From the cell containing the given text, extract its center point as (x, y) coordinate. 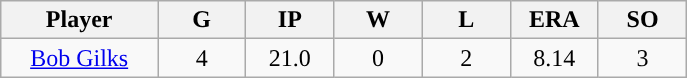
4 (202, 58)
21.0 (290, 58)
W (378, 20)
Player (80, 20)
G (202, 20)
L (466, 20)
2 (466, 58)
3 (642, 58)
8.14 (554, 58)
IP (290, 20)
ERA (554, 20)
0 (378, 58)
SO (642, 20)
Bob Gilks (80, 58)
